Return [X, Y] of the center of cell containing provided text 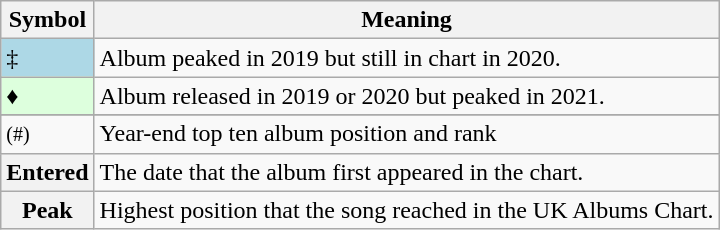
Entered [48, 172]
(#) [48, 134]
Meaning [406, 20]
♦ [48, 96]
Peak [48, 210]
The date that the album first appeared in the chart. [406, 172]
Highest position that the song reached in the UK Albums Chart. [406, 210]
Album peaked in 2019 but still in chart in 2020. [406, 58]
‡ [48, 58]
Symbol [48, 20]
Year-end top ten album position and rank [406, 134]
Album released in 2019 or 2020 but peaked in 2021. [406, 96]
